Search for the cell housing the specified text and yield its [X, Y] center coordinate. 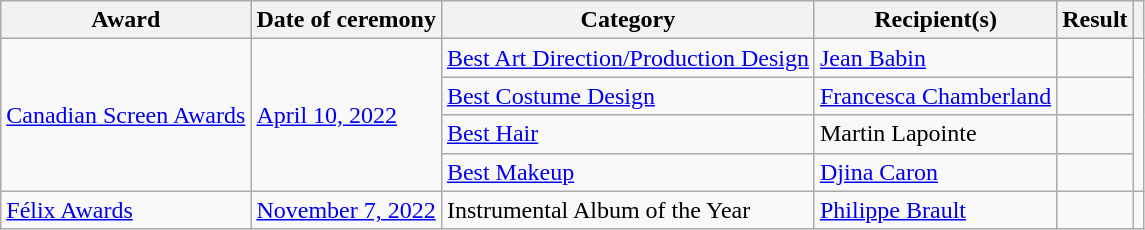
Francesca Chamberland [935, 96]
Canadian Screen Awards [126, 115]
Result [1095, 20]
Category [628, 20]
Recipient(s) [935, 20]
Félix Awards [126, 210]
Award [126, 20]
Best Hair [628, 134]
Best Costume Design [628, 96]
Instrumental Album of the Year [628, 210]
November 7, 2022 [346, 210]
Djina Caron [935, 172]
April 10, 2022 [346, 115]
Best Art Direction/Production Design [628, 58]
Martin Lapointe [935, 134]
Jean Babin [935, 58]
Date of ceremony [346, 20]
Philippe Brault [935, 210]
Best Makeup [628, 172]
